Return (X, Y) of the center of cell containing provided text 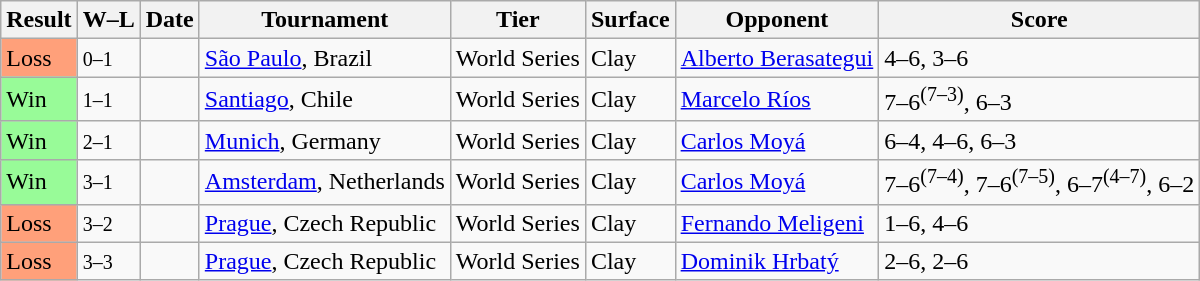
3–1 (108, 182)
Amsterdam, Netherlands (324, 182)
Fernando Meligeni (777, 223)
São Paulo, Brazil (324, 58)
3–2 (108, 223)
Tournament (324, 20)
Score (1040, 20)
Surface (630, 20)
Munich, Germany (324, 140)
Tier (518, 20)
1–6, 4–6 (1040, 223)
Result (39, 20)
2–1 (108, 140)
W–L (108, 20)
Marcelo Ríos (777, 100)
2–6, 2–6 (1040, 261)
4–6, 3–6 (1040, 58)
6–4, 4–6, 6–3 (1040, 140)
Opponent (777, 20)
7–6(7–3), 6–3 (1040, 100)
Dominik Hrbatý (777, 261)
0–1 (108, 58)
1–1 (108, 100)
Date (170, 20)
Santiago, Chile (324, 100)
Alberto Berasategui (777, 58)
7–6(7–4), 7–6(7–5), 6–7(4–7), 6–2 (1040, 182)
3–3 (108, 261)
